Determine the [X, Y] coordinate at the center of the cell enclosing the given text.  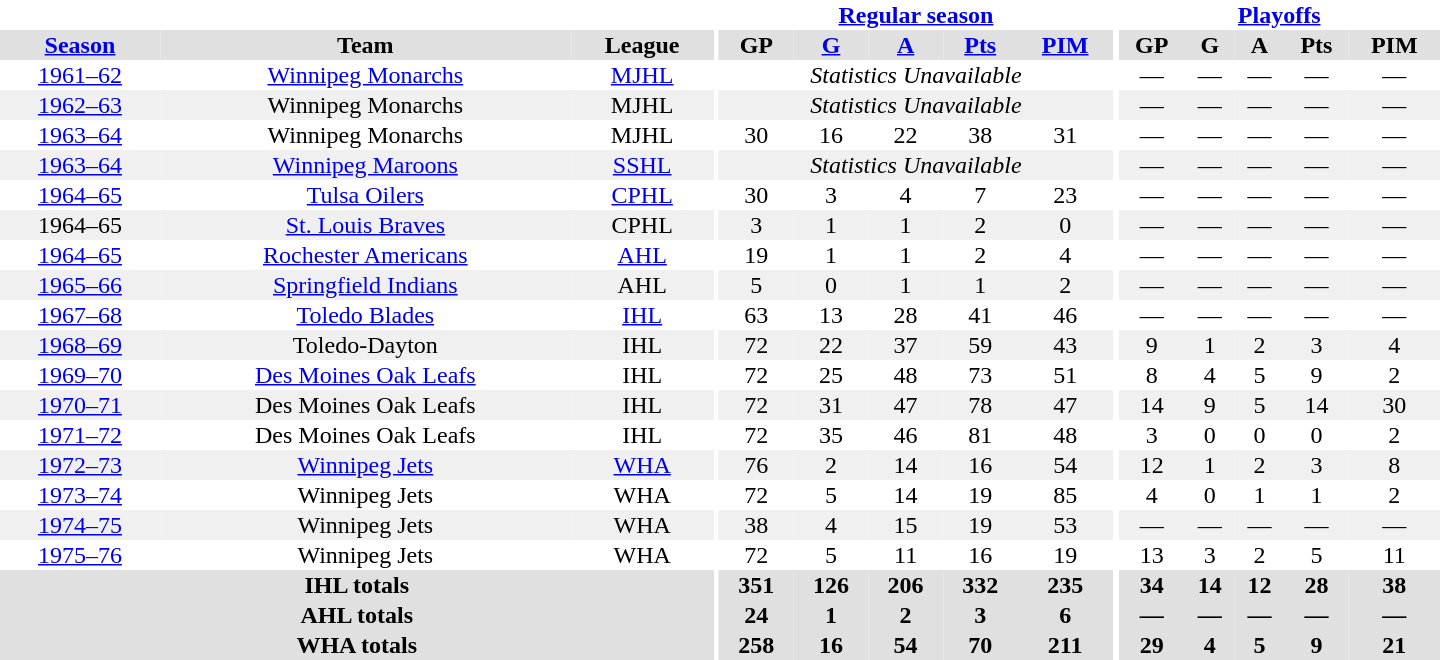
70 [980, 645]
Season [80, 45]
78 [980, 405]
Rochester Americans [366, 255]
59 [980, 345]
81 [980, 435]
St. Louis Braves [366, 225]
Toledo Blades [366, 315]
15 [906, 525]
29 [1152, 645]
43 [1066, 345]
1974–75 [80, 525]
1973–74 [80, 495]
53 [1066, 525]
126 [832, 585]
WHA totals [357, 645]
41 [980, 315]
1968–69 [80, 345]
Regular season [916, 15]
1970–71 [80, 405]
1971–72 [80, 435]
7 [980, 195]
85 [1066, 495]
Winnipeg Maroons [366, 165]
235 [1066, 585]
Springfield Indians [366, 285]
332 [980, 585]
IHL totals [357, 585]
21 [1394, 645]
6 [1066, 615]
SSHL [642, 165]
35 [832, 435]
25 [832, 375]
23 [1066, 195]
206 [906, 585]
51 [1066, 375]
37 [906, 345]
1969–70 [80, 375]
63 [756, 315]
211 [1066, 645]
1961–62 [80, 75]
24 [756, 615]
AHL totals [357, 615]
Playoffs [1279, 15]
Toledo-Dayton [366, 345]
34 [1152, 585]
351 [756, 585]
1975–76 [80, 555]
1962–63 [80, 105]
Team [366, 45]
73 [980, 375]
1967–68 [80, 315]
258 [756, 645]
League [642, 45]
Tulsa Oilers [366, 195]
1965–66 [80, 285]
76 [756, 465]
1972–73 [80, 465]
